Identify which cell holds the provided text, then report its [X, Y] central coordinate. 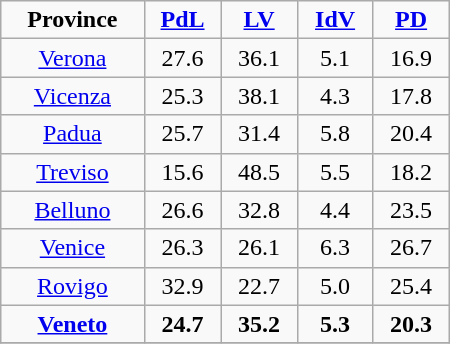
4.3 [335, 96]
35.2 [259, 324]
26.1 [259, 248]
24.7 [182, 324]
16.9 [411, 58]
Rovigo [72, 286]
36.1 [259, 58]
25.4 [411, 286]
6.3 [335, 248]
Vicenza [72, 96]
31.4 [259, 134]
38.1 [259, 96]
17.8 [411, 96]
Treviso [72, 172]
25.7 [182, 134]
Veneto [72, 324]
26.6 [182, 210]
LV [259, 20]
4.4 [335, 210]
32.8 [259, 210]
5.8 [335, 134]
26.3 [182, 248]
23.5 [411, 210]
Belluno [72, 210]
32.9 [182, 286]
5.1 [335, 58]
5.0 [335, 286]
26.7 [411, 248]
48.5 [259, 172]
Province [72, 20]
25.3 [182, 96]
5.5 [335, 172]
Venice [72, 248]
15.6 [182, 172]
18.2 [411, 172]
22.7 [259, 286]
Padua [72, 134]
5.3 [335, 324]
20.3 [411, 324]
PdL [182, 20]
Verona [72, 58]
PD [411, 20]
IdV [335, 20]
27.6 [182, 58]
20.4 [411, 134]
